Capture the cell that displays the provided text and extract its (x, y) central coordinate. 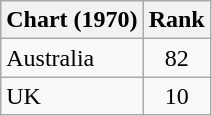
UK (72, 96)
Chart (1970) (72, 20)
10 (176, 96)
Rank (176, 20)
82 (176, 58)
Australia (72, 58)
